Extract the [x, y] coordinate from the center of the cell holding the provided text.  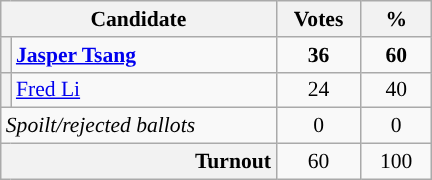
Turnout [138, 162]
% [396, 19]
24 [318, 90]
100 [396, 162]
Jasper Tsang [144, 55]
Fred Li [144, 90]
40 [396, 90]
Candidate [138, 19]
36 [318, 55]
Spoilt/rejected ballots [138, 126]
Votes [318, 19]
